Scan for the cell matching the given text and deliver its (X, Y) coordinate at center. 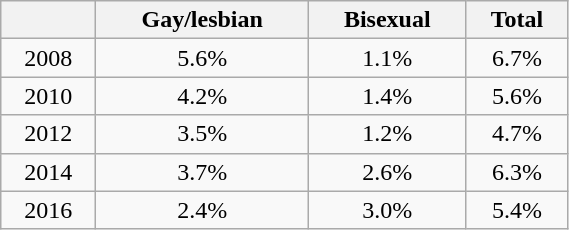
Total (517, 20)
Bisexual (388, 20)
3.5% (202, 134)
2016 (48, 210)
4.7% (517, 134)
2.6% (388, 172)
3.7% (202, 172)
2008 (48, 58)
2014 (48, 172)
2.4% (202, 210)
5.4% (517, 210)
4.2% (202, 96)
1.4% (388, 96)
6.3% (517, 172)
2010 (48, 96)
1.2% (388, 134)
6.7% (517, 58)
Gay/lesbian (202, 20)
3.0% (388, 210)
2012 (48, 134)
1.1% (388, 58)
